Detect which cell encompasses the target text, then output its (x, y) center coordinate. 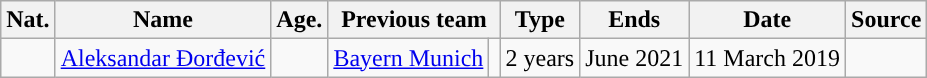
Type (540, 20)
June 2021 (634, 58)
Nat. (28, 20)
Name (163, 20)
11 March 2019 (768, 58)
Ends (634, 20)
Age. (300, 20)
Previous team (414, 20)
Aleksandar Đorđević (163, 58)
Date (768, 20)
Source (886, 20)
Bayern Munich (408, 58)
2 years (540, 58)
